Find where the given text appears and provide that cell's center as (x, y) coordinate. 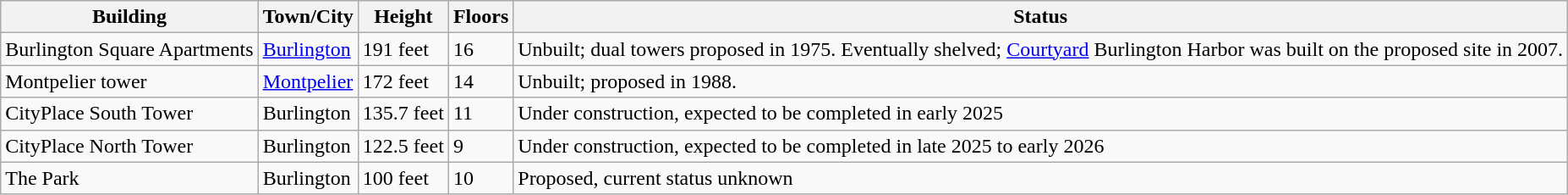
Floors (480, 17)
Unbuilt; proposed in 1988. (1040, 81)
Under construction, expected to be completed in late 2025 to early 2026 (1040, 146)
Montpelier (308, 81)
Proposed, current status unknown (1040, 178)
CityPlace North Tower (129, 146)
16 (480, 49)
14 (480, 81)
Unbuilt; dual towers proposed in 1975. Eventually shelved; Courtyard Burlington Harbor was built on the proposed site in 2007. (1040, 49)
172 feet (403, 81)
9 (480, 146)
122.5 feet (403, 146)
135.7 feet (403, 114)
Montpelier tower (129, 81)
CityPlace South Tower (129, 114)
11 (480, 114)
Under construction, expected to be completed in early 2025 (1040, 114)
Status (1040, 17)
191 feet (403, 49)
100 feet (403, 178)
The Park (129, 178)
Height (403, 17)
Building (129, 17)
Town/City (308, 17)
Burlington Square Apartments (129, 49)
10 (480, 178)
